Pinpoint the cell where the given text exists, returning its (X, Y) midpoint coordinate. 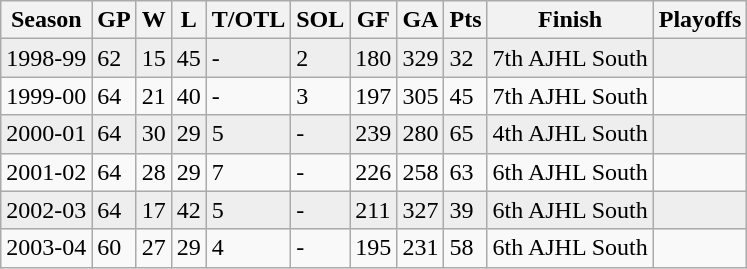
Season (46, 20)
211 (374, 210)
Pts (466, 20)
39 (466, 210)
2000-01 (46, 134)
58 (466, 248)
2 (320, 58)
65 (466, 134)
226 (374, 172)
42 (188, 210)
4th AJHL South (570, 134)
239 (374, 134)
27 (154, 248)
GA (420, 20)
30 (154, 134)
63 (466, 172)
Playoffs (700, 20)
1998-99 (46, 58)
305 (420, 96)
2002-03 (46, 210)
17 (154, 210)
GP (114, 20)
21 (154, 96)
60 (114, 248)
3 (320, 96)
40 (188, 96)
4 (248, 248)
T/OTL (248, 20)
SOL (320, 20)
231 (420, 248)
32 (466, 58)
GF (374, 20)
62 (114, 58)
15 (154, 58)
280 (420, 134)
258 (420, 172)
7 (248, 172)
327 (420, 210)
2001-02 (46, 172)
Finish (570, 20)
28 (154, 172)
W (154, 20)
197 (374, 96)
L (188, 20)
1999-00 (46, 96)
180 (374, 58)
2003-04 (46, 248)
329 (420, 58)
195 (374, 248)
